From the cell containing the given text, extract its center point as [x, y] coordinate. 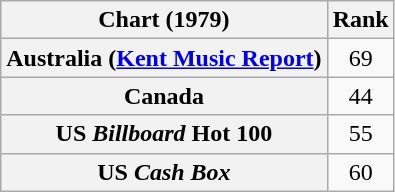
Chart (1979) [164, 20]
60 [360, 172]
44 [360, 96]
69 [360, 58]
Rank [360, 20]
Canada [164, 96]
55 [360, 134]
US Billboard Hot 100 [164, 134]
Australia (Kent Music Report) [164, 58]
US Cash Box [164, 172]
